Identify which cell holds the provided text, then report its [x, y] central coordinate. 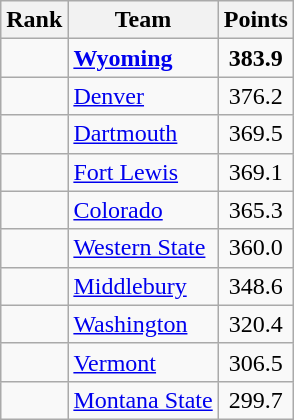
376.2 [256, 96]
Colorado [143, 210]
299.7 [256, 400]
Points [256, 20]
Dartmouth [143, 134]
369.5 [256, 134]
Middlebury [143, 286]
Fort Lewis [143, 172]
Western State [143, 248]
Rank [34, 20]
Montana State [143, 400]
Team [143, 20]
Washington [143, 324]
Wyoming [143, 58]
Vermont [143, 362]
383.9 [256, 58]
365.3 [256, 210]
348.6 [256, 286]
369.1 [256, 172]
Denver [143, 96]
306.5 [256, 362]
320.4 [256, 324]
360.0 [256, 248]
